Output the (X, Y) coordinate of the center of the cell containing the given text.  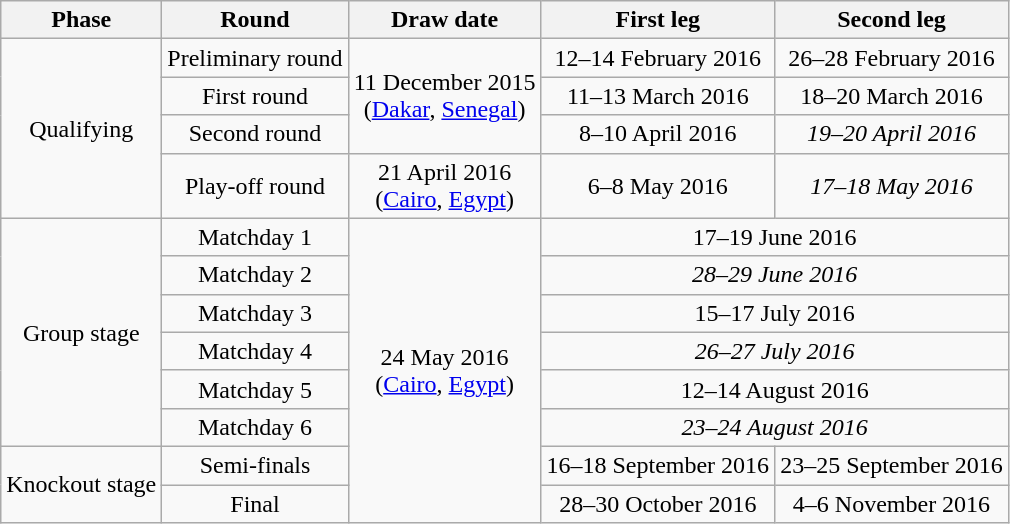
Matchday 1 (255, 237)
28–30 October 2016 (658, 503)
First round (255, 96)
Matchday 3 (255, 313)
24 May 2016(Cairo, Egypt) (444, 370)
Matchday 2 (255, 275)
16–18 September 2016 (658, 465)
Knockout stage (82, 484)
19–20 April 2016 (892, 134)
15–17 July 2016 (774, 313)
Final (255, 503)
12–14 February 2016 (658, 58)
26–27 July 2016 (774, 351)
First leg (658, 20)
Semi-finals (255, 465)
11 December 2015(Dakar, Senegal) (444, 96)
Draw date (444, 20)
17–18 May 2016 (892, 186)
26–28 February 2016 (892, 58)
4–6 November 2016 (892, 503)
Matchday 5 (255, 389)
18–20 March 2016 (892, 96)
17–19 June 2016 (774, 237)
Round (255, 20)
Matchday 6 (255, 427)
28–29 June 2016 (774, 275)
Matchday 4 (255, 351)
12–14 August 2016 (774, 389)
Preliminary round (255, 58)
11–13 March 2016 (658, 96)
Play-off round (255, 186)
6–8 May 2016 (658, 186)
21 April 2016(Cairo, Egypt) (444, 186)
23–24 August 2016 (774, 427)
8–10 April 2016 (658, 134)
Phase (82, 20)
23–25 September 2016 (892, 465)
Group stage (82, 332)
Qualifying (82, 128)
Second leg (892, 20)
Second round (255, 134)
